Output the (x, y) coordinate of the center of the cell containing the given text.  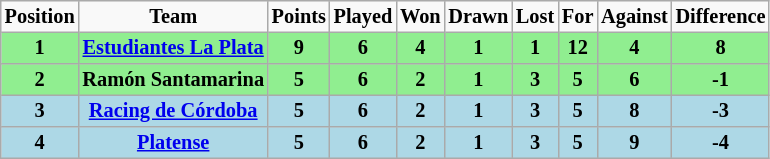
Team (172, 17)
For (578, 17)
Played (363, 17)
12 (578, 48)
Points (299, 17)
Difference (721, 17)
-1 (721, 80)
Racing de Córdoba (172, 111)
Platense (172, 143)
Ramón Santamarina (172, 80)
-4 (721, 143)
Won (420, 17)
Estudiantes La Plata (172, 48)
Lost (535, 17)
Drawn (478, 17)
-3 (721, 111)
Position (40, 17)
Against (634, 17)
